Output the [x, y] coordinate of the center of the cell containing the given text.  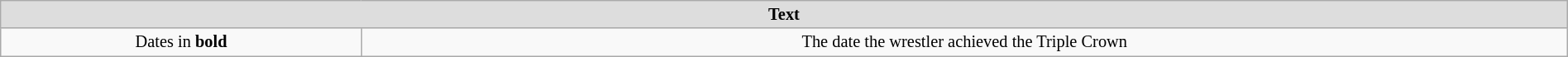
Dates in bold [181, 42]
Text [784, 14]
The date the wrestler achieved the Triple Crown [964, 42]
